Output the (x, y) coordinate of the center of the cell containing the given text.  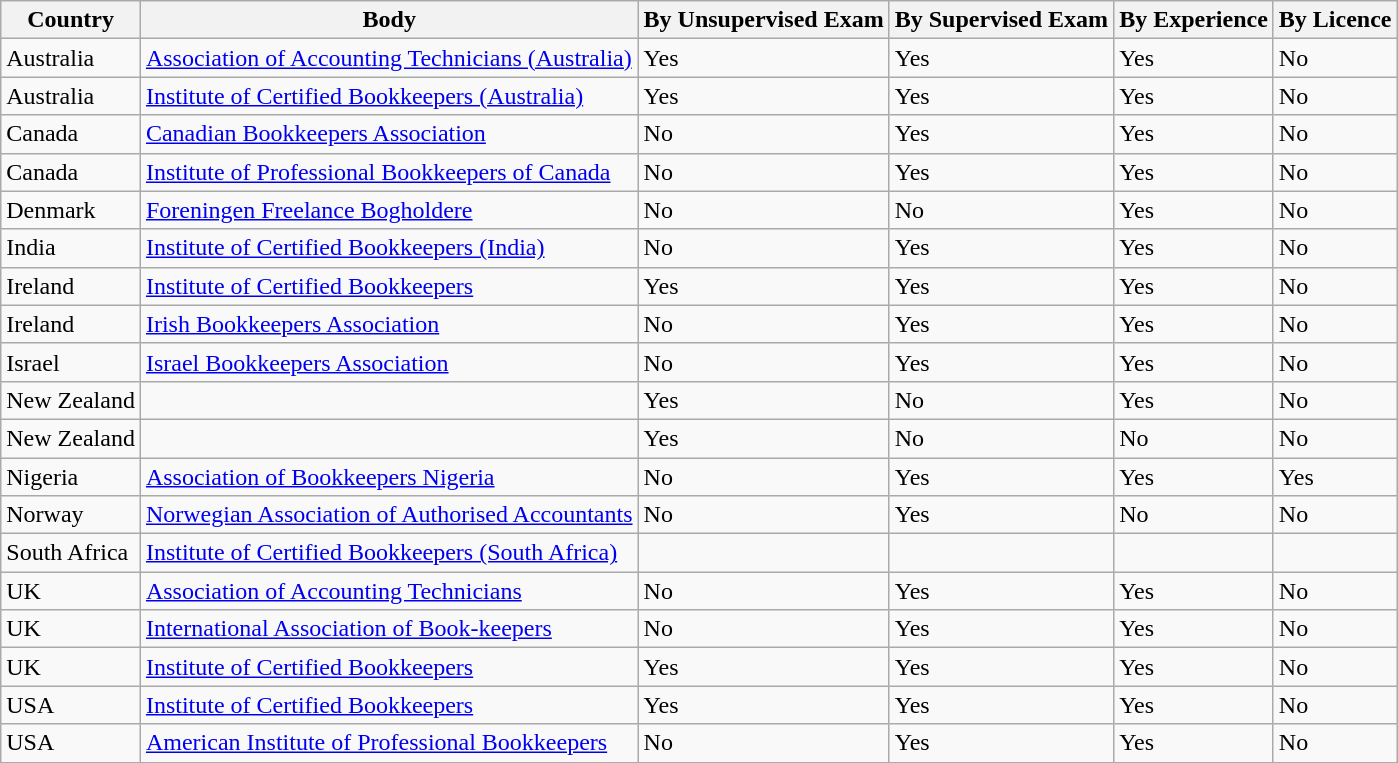
By Unsupervised Exam (764, 20)
International Association of Book-keepers (389, 629)
Nigeria (71, 477)
Country (71, 20)
Norway (71, 515)
By Experience (1194, 20)
India (71, 248)
Association of Accounting Technicians (389, 591)
Denmark (71, 210)
Association of Bookkeepers Nigeria (389, 477)
Canadian Bookkeepers Association (389, 134)
Foreningen Freelance Bogholdere (389, 210)
Body (389, 20)
Institute of Professional Bookkeepers of Canada (389, 172)
Israel Bookkeepers Association (389, 362)
Institute of Certified Bookkeepers (India) (389, 248)
American Institute of Professional Bookkeepers (389, 743)
Institute of Certified Bookkeepers (South Africa) (389, 553)
Irish Bookkeepers Association (389, 324)
Association of Accounting Technicians (Australia) (389, 58)
South Africa (71, 553)
By Licence (1335, 20)
Institute of Certified Bookkeepers (Australia) (389, 96)
Norwegian Association of Authorised Accountants (389, 515)
By Supervised Exam (1001, 20)
Israel (71, 362)
